Identify which cell holds the provided text, then report its [x, y] central coordinate. 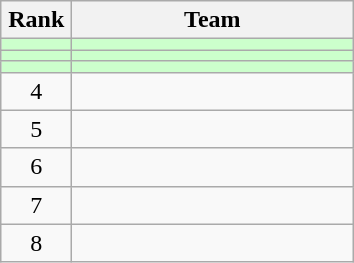
5 [36, 129]
6 [36, 167]
Team [212, 20]
4 [36, 91]
8 [36, 243]
Rank [36, 20]
7 [36, 205]
